Output the [x, y] coordinate of the center of the cell containing the given text.  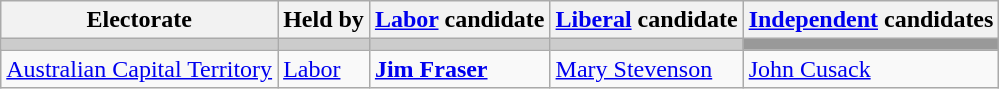
Labor candidate [460, 20]
Mary Stevenson [646, 69]
John Cusack [871, 69]
Liberal candidate [646, 20]
Labor [324, 69]
Held by [324, 20]
Electorate [140, 20]
Independent candidates [871, 20]
Australian Capital Territory [140, 69]
Jim Fraser [460, 69]
